For the text-containing cell, return its midpoint in [X, Y] coordinate format. 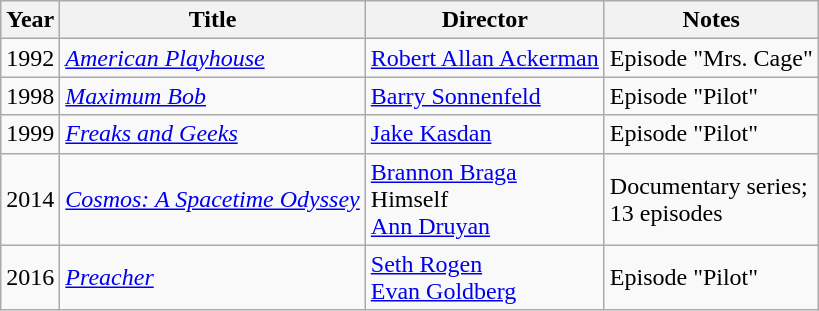
Documentary series;13 episodes [711, 199]
2016 [30, 278]
Notes [711, 20]
Freaks and Geeks [212, 134]
Preacher [212, 278]
1992 [30, 58]
1999 [30, 134]
Brannon BragaHimselfAnn Druyan [484, 199]
Episode "Mrs. Cage" [711, 58]
Jake Kasdan [484, 134]
Title [212, 20]
2014 [30, 199]
1998 [30, 96]
Maximum Bob [212, 96]
Year [30, 20]
Barry Sonnenfeld [484, 96]
Cosmos: A Spacetime Odyssey [212, 199]
Seth RogenEvan Goldberg [484, 278]
Director [484, 20]
American Playhouse [212, 58]
Robert Allan Ackerman [484, 58]
